Locate the cell with the specified text and output its [x, y] center coordinate. 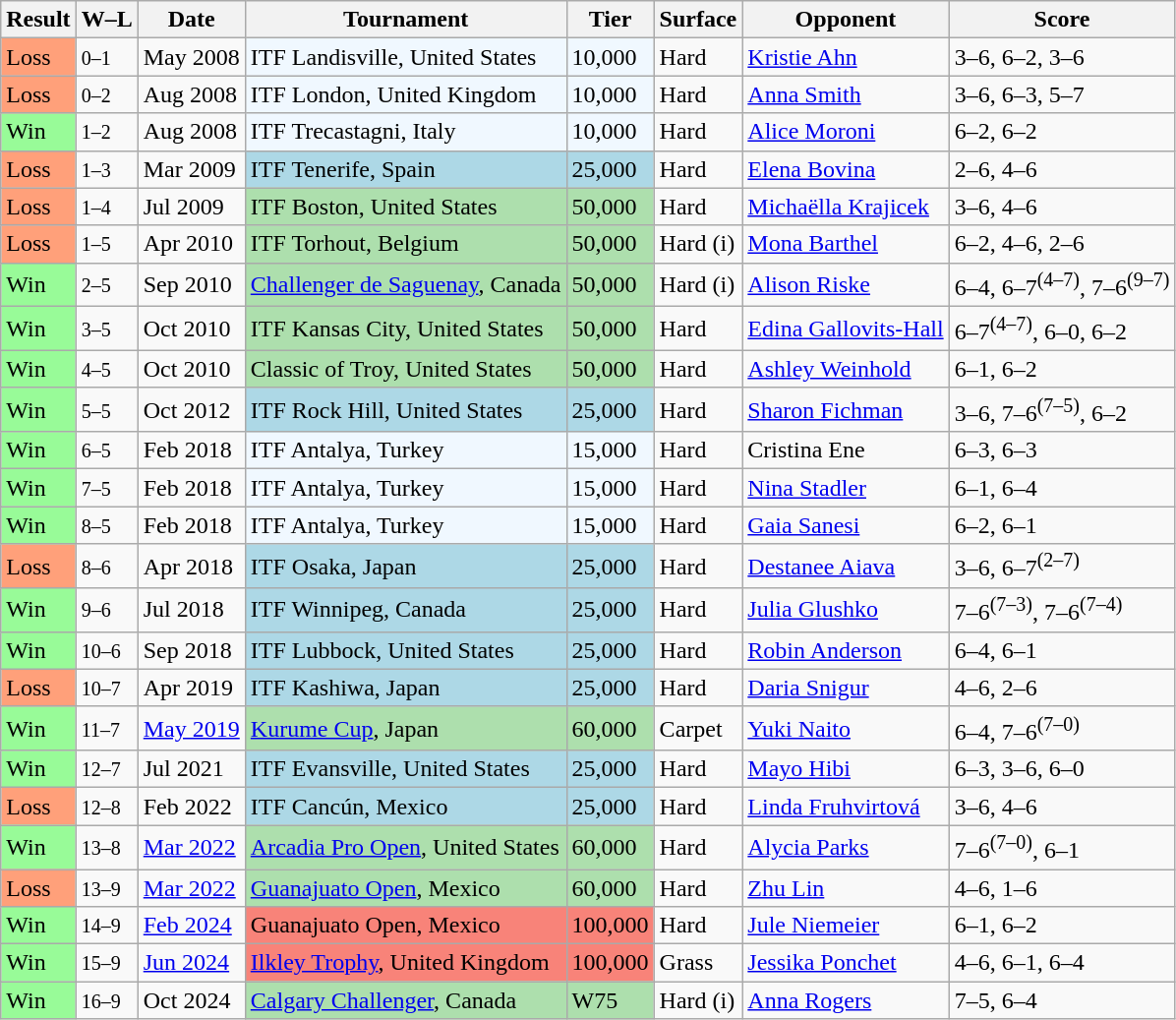
6–5 [106, 450]
12–7 [106, 769]
Apr 2019 [191, 688]
9–6 [106, 610]
1–5 [106, 244]
1–2 [106, 132]
Tier [610, 20]
Jul 2021 [191, 769]
Arcadia Pro Open, United States [405, 848]
Ilkley Trophy, United Kingdom [405, 963]
7–5 [106, 488]
16–9 [106, 1000]
Surface [698, 20]
Opponent [846, 20]
W75 [610, 1000]
6–2, 4–6, 2–6 [1062, 244]
Feb 2022 [191, 807]
13–8 [106, 848]
Alison Riske [846, 285]
10–6 [106, 650]
ITF Osaka, Japan [405, 567]
Nina Stadler [846, 488]
May 2019 [191, 728]
ITF Winnipeg, Canada [405, 610]
Destanee Aiava [846, 567]
Apr 2010 [191, 244]
6–7(4–7), 6–0, 6–2 [1062, 329]
Challenger de Saguenay, Canada [405, 285]
7–6(7–3), 7–6(7–4) [1062, 610]
5–5 [106, 409]
Anna Rogers [846, 1000]
Mar 2009 [191, 169]
11–7 [106, 728]
ITF Kashiwa, Japan [405, 688]
Sharon Fichman [846, 409]
ITF Cancún, Mexico [405, 807]
ITF London, United Kingdom [405, 94]
15–9 [106, 963]
3–6, 6–7(2–7) [1062, 567]
ITF Kansas City, United States [405, 329]
ITF Torhout, Belgium [405, 244]
W–L [106, 20]
Daria Snigur [846, 688]
0–1 [106, 57]
Cristina Ene [846, 450]
8–5 [106, 525]
Alice Moroni [846, 132]
Michaëlla Krajicek [846, 207]
Carpet [698, 728]
Robin Anderson [846, 650]
13–9 [106, 888]
Jul 2009 [191, 207]
Jun 2024 [191, 963]
Mona Barthel [846, 244]
14–9 [106, 926]
May 2008 [191, 57]
Apr 2018 [191, 567]
Julia Glushko [846, 610]
Score [1062, 20]
7–5, 6–4 [1062, 1000]
Date [191, 20]
Mayo Hibi [846, 769]
4–6, 2–6 [1062, 688]
ITF Evansville, United States [405, 769]
8–6 [106, 567]
3–6, 6–3, 5–7 [1062, 94]
Alycia Parks [846, 848]
4–6, 6–1, 6–4 [1062, 963]
2–5 [106, 285]
1–3 [106, 169]
Calgary Challenger, Canada [405, 1000]
12–8 [106, 807]
4–6, 1–6 [1062, 888]
Grass [698, 963]
6–1, 6–4 [1062, 488]
0–2 [106, 94]
6–4, 6–1 [1062, 650]
Oct 2012 [191, 409]
7–6(7–0), 6–1 [1062, 848]
Yuki Naito [846, 728]
Feb 2024 [191, 926]
1–4 [106, 207]
ITF Tenerife, Spain [405, 169]
10–7 [106, 688]
ITF Lubbock, United States [405, 650]
Linda Fruhvirtová [846, 807]
Tournament [405, 20]
Jule Niemeier [846, 926]
ITF Landisville, United States [405, 57]
6–2, 6–1 [1062, 525]
6–3, 6–3 [1062, 450]
Edina Gallovits-Hall [846, 329]
Oct 2024 [191, 1000]
ITF Trecastagni, Italy [405, 132]
2–6, 4–6 [1062, 169]
Result [38, 20]
3–6, 7–6(7–5), 6–2 [1062, 409]
Classic of Troy, United States [405, 369]
Anna Smith [846, 94]
6–4, 6–7(4–7), 7–6(9–7) [1062, 285]
Elena Bovina [846, 169]
Jul 2018 [191, 610]
6–4, 7–6(7–0) [1062, 728]
3–6, 6–2, 3–6 [1062, 57]
6–2, 6–2 [1062, 132]
Ashley Weinhold [846, 369]
Gaia Sanesi [846, 525]
4–5 [106, 369]
6–3, 3–6, 6–0 [1062, 769]
Zhu Lin [846, 888]
Kristie Ahn [846, 57]
Kurume Cup, Japan [405, 728]
3–5 [106, 329]
Jessika Ponchet [846, 963]
Sep 2010 [191, 285]
ITF Rock Hill, United States [405, 409]
ITF Boston, United States [405, 207]
Sep 2018 [191, 650]
